Search for the cell housing the specified text and yield its (x, y) center coordinate. 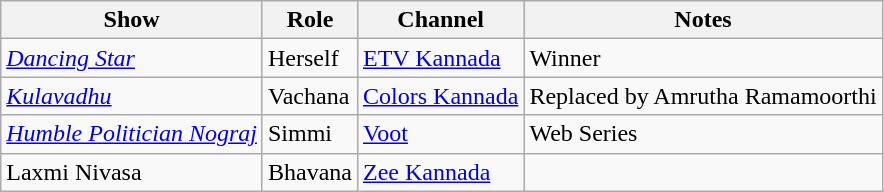
Web Series (703, 134)
Herself (310, 58)
Colors Kannada (441, 96)
Role (310, 20)
Winner (703, 58)
Notes (703, 20)
Bhavana (310, 172)
Voot (441, 134)
Zee Kannada (441, 172)
Simmi (310, 134)
Replaced by Amrutha Ramamoorthi (703, 96)
Humble Politician Nograj (132, 134)
Dancing Star (132, 58)
Show (132, 20)
Channel (441, 20)
Laxmi Nivasa (132, 172)
Vachana (310, 96)
ETV Kannada (441, 58)
Kulavadhu (132, 96)
